Return the [x, y] coordinate for the center point of the cell that contains the specified text.  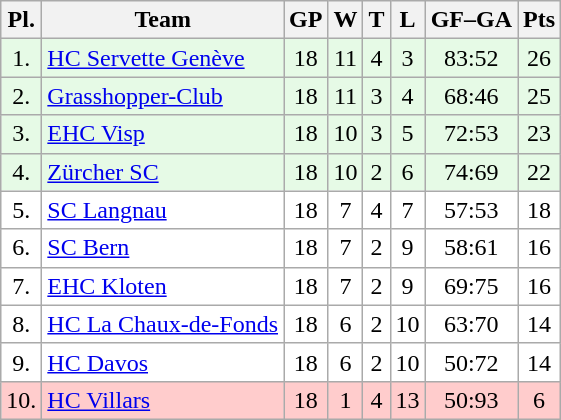
L [408, 20]
GF–GA [471, 20]
25 [540, 96]
6. [22, 248]
EHC Kloten [163, 286]
9. [22, 362]
Zürcher SC [163, 172]
7. [22, 286]
8. [22, 324]
50:93 [471, 400]
W [346, 20]
HC Davos [163, 362]
1 [346, 400]
5 [408, 134]
83:52 [471, 58]
2. [22, 96]
HC Villars [163, 400]
3. [22, 134]
68:46 [471, 96]
HC Servette Genève [163, 58]
1. [22, 58]
69:75 [471, 286]
63:70 [471, 324]
SC Bern [163, 248]
EHC Visp [163, 134]
Team [163, 20]
T [376, 20]
GP [306, 20]
26 [540, 58]
22 [540, 172]
74:69 [471, 172]
13 [408, 400]
58:61 [471, 248]
50:72 [471, 362]
HC La Chaux-de-Fonds [163, 324]
72:53 [471, 134]
Grasshopper-Club [163, 96]
57:53 [471, 210]
Pl. [22, 20]
4. [22, 172]
5. [22, 210]
SC Langnau [163, 210]
Pts [540, 20]
10. [22, 400]
23 [540, 134]
